From the cell containing the given text, extract its center point as [x, y] coordinate. 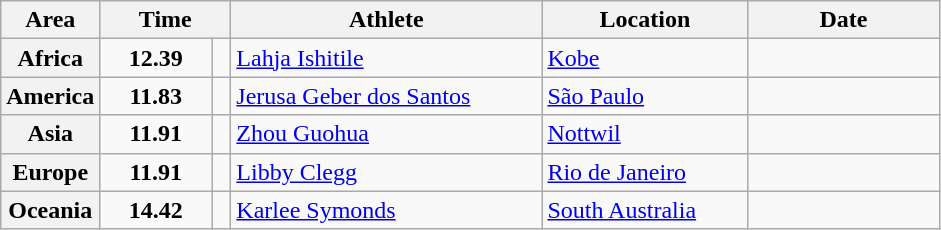
Jerusa Geber dos Santos [386, 96]
Libby Clegg [386, 172]
Athlete [386, 20]
Area [50, 20]
Nottwil [645, 134]
Karlee Symonds [386, 210]
São Paulo [645, 96]
Location [645, 20]
Time [166, 20]
11.83 [156, 96]
Rio de Janeiro [645, 172]
12.39 [156, 58]
Lahja Ishitile [386, 58]
Oceania [50, 210]
America [50, 96]
Africa [50, 58]
14.42 [156, 210]
Zhou Guohua [386, 134]
Asia [50, 134]
Date [844, 20]
Europe [50, 172]
South Australia [645, 210]
Kobe [645, 58]
